Output the (X, Y) coordinate of the center of the cell containing the given text.  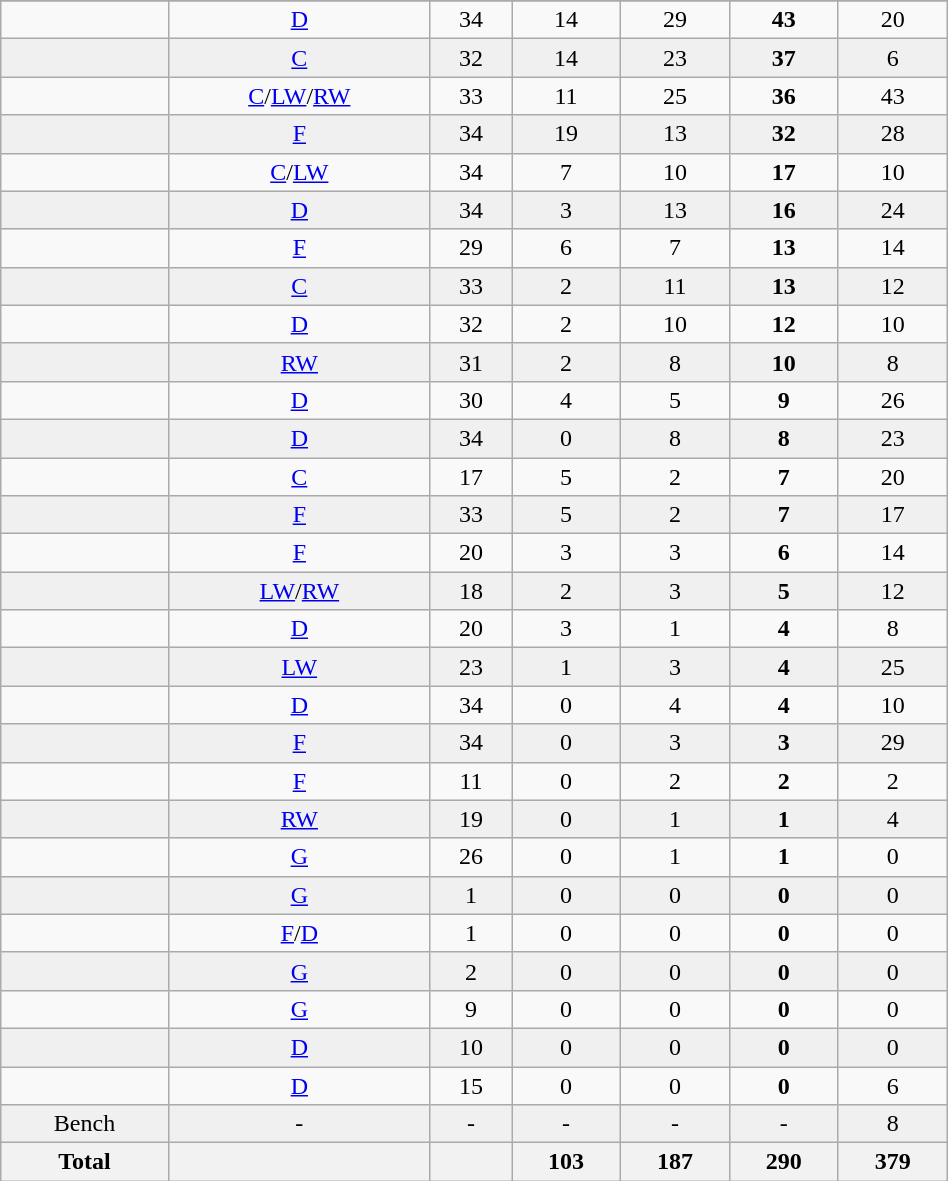
37 (784, 58)
Bench (84, 1124)
36 (784, 96)
16 (784, 210)
LW/RW (299, 591)
F/D (299, 933)
24 (892, 210)
LW (299, 667)
187 (674, 1162)
28 (892, 134)
30 (470, 400)
18 (470, 591)
290 (784, 1162)
379 (892, 1162)
103 (566, 1162)
C/LW (299, 172)
Total (84, 1162)
15 (470, 1085)
C/LW/RW (299, 96)
31 (470, 362)
